Scan for the cell matching the given text and deliver its (x, y) coordinate at center. 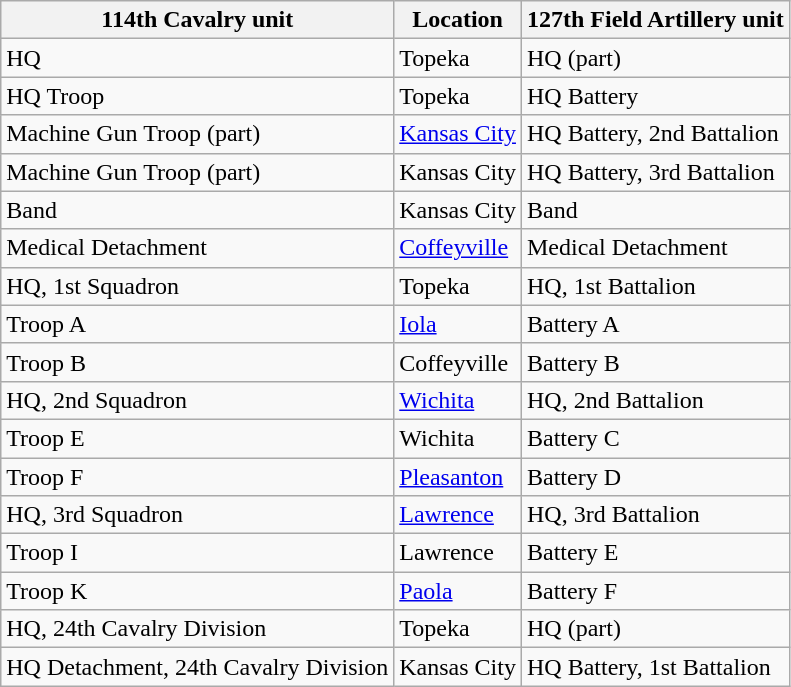
Location (458, 20)
HQ (198, 58)
Troop A (198, 324)
Troop I (198, 553)
Paola (458, 591)
HQ Detachment, 24th Cavalry Division (198, 667)
Battery C (655, 438)
HQ, 2nd Battalion (655, 400)
Pleasanton (458, 477)
HQ Battery, 2nd Battalion (655, 134)
HQ, 3rd Squadron (198, 515)
Troop E (198, 438)
HQ, 2nd Squadron (198, 400)
Troop F (198, 477)
Iola (458, 324)
Battery A (655, 324)
Battery F (655, 591)
HQ, 1st Battalion (655, 286)
Battery E (655, 553)
HQ, 3rd Battalion (655, 515)
HQ Battery, 1st Battalion (655, 667)
HQ Battery, 3rd Battalion (655, 172)
Battery B (655, 362)
HQ Troop (198, 96)
HQ, 1st Squadron (198, 286)
HQ, 24th Cavalry Division (198, 629)
Troop B (198, 362)
127th Field Artillery unit (655, 20)
HQ Battery (655, 96)
114th Cavalry unit (198, 20)
Battery D (655, 477)
Troop K (198, 591)
